Identify which cell holds the provided text, then report its [X, Y] central coordinate. 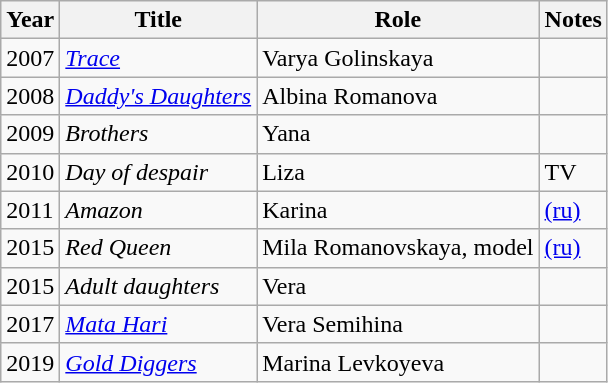
2010 [30, 172]
2019 [30, 362]
Day of despair [158, 172]
TV [573, 172]
2017 [30, 324]
Title [158, 20]
Vera [398, 286]
2008 [30, 96]
Yana [398, 134]
Liza [398, 172]
Role [398, 20]
Gold Diggers [158, 362]
Adult daughters [158, 286]
Karina [398, 210]
2011 [30, 210]
2007 [30, 58]
2009 [30, 134]
Marina Levkoyeva [398, 362]
Notes [573, 20]
Mata Hari [158, 324]
Albina Romanova [398, 96]
Year [30, 20]
Daddy's Daughters [158, 96]
Red Queen [158, 248]
Brothers [158, 134]
Mila Romanovskaya, model [398, 248]
Trace [158, 58]
Amazon [158, 210]
Varya Golinskaya [398, 58]
Vera Semihina [398, 324]
